Find where the given text appears and provide that cell's center as (x, y) coordinate. 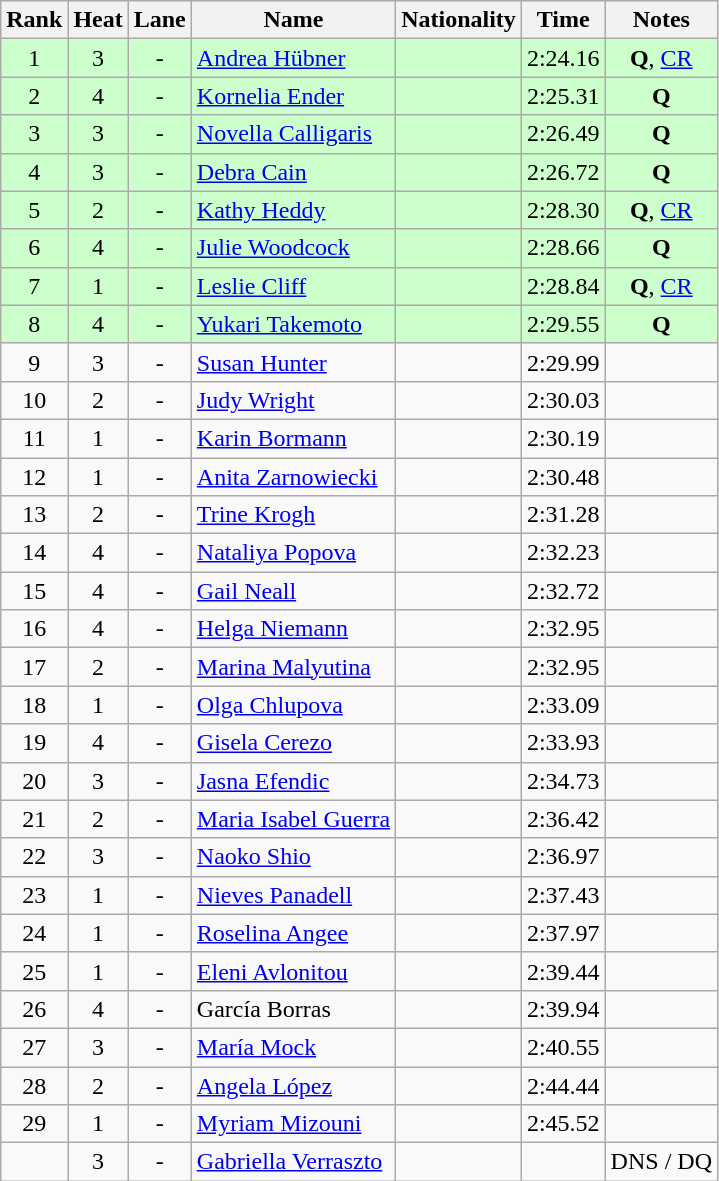
Name (293, 20)
2:30.19 (563, 438)
Helga Niemann (293, 629)
6 (34, 248)
19 (34, 743)
Nieves Panadell (293, 895)
13 (34, 515)
Yukari Takemoto (293, 324)
7 (34, 286)
2:29.99 (563, 362)
2:39.44 (563, 971)
Andrea Hübner (293, 58)
Novella Calligaris (293, 134)
2:37.97 (563, 933)
2:26.49 (563, 134)
Karin Bormann (293, 438)
García Borras (293, 1009)
Roselina Angee (293, 933)
8 (34, 324)
2:31.28 (563, 515)
2:32.72 (563, 591)
2:36.42 (563, 819)
Jasna Efendic (293, 781)
Time (563, 20)
Debra Cain (293, 172)
17 (34, 667)
Kornelia Ender (293, 96)
Naoko Shio (293, 857)
Lane (160, 20)
Susan Hunter (293, 362)
2:32.23 (563, 553)
27 (34, 1047)
Julie Woodcock (293, 248)
29 (34, 1124)
Marina Malyutina (293, 667)
9 (34, 362)
28 (34, 1085)
Myriam Mizouni (293, 1124)
12 (34, 477)
5 (34, 210)
16 (34, 629)
24 (34, 933)
María Mock (293, 1047)
2:30.03 (563, 400)
Leslie Cliff (293, 286)
Trine Krogh (293, 515)
21 (34, 819)
Gabriella Verraszto (293, 1162)
Judy Wright (293, 400)
Angela López (293, 1085)
2:28.84 (563, 286)
2:25.31 (563, 96)
23 (34, 895)
2:45.52 (563, 1124)
15 (34, 591)
Rank (34, 20)
2:29.55 (563, 324)
Gisela Cerezo (293, 743)
11 (34, 438)
2:33.93 (563, 743)
Gail Neall (293, 591)
Notes (661, 20)
Nataliya Popova (293, 553)
Nationality (459, 20)
2:24.16 (563, 58)
10 (34, 400)
2:40.55 (563, 1047)
Kathy Heddy (293, 210)
2:33.09 (563, 705)
Maria Isabel Guerra (293, 819)
18 (34, 705)
Anita Zarnowiecki (293, 477)
20 (34, 781)
DNS / DQ (661, 1162)
25 (34, 971)
14 (34, 553)
Heat (98, 20)
2:28.30 (563, 210)
Olga Chlupova (293, 705)
2:39.94 (563, 1009)
22 (34, 857)
2:26.72 (563, 172)
2:44.44 (563, 1085)
2:30.48 (563, 477)
2:28.66 (563, 248)
Eleni Avlonitou (293, 971)
26 (34, 1009)
2:34.73 (563, 781)
2:36.97 (563, 857)
2:37.43 (563, 895)
